For the text-containing cell, return its midpoint in (x, y) coordinate format. 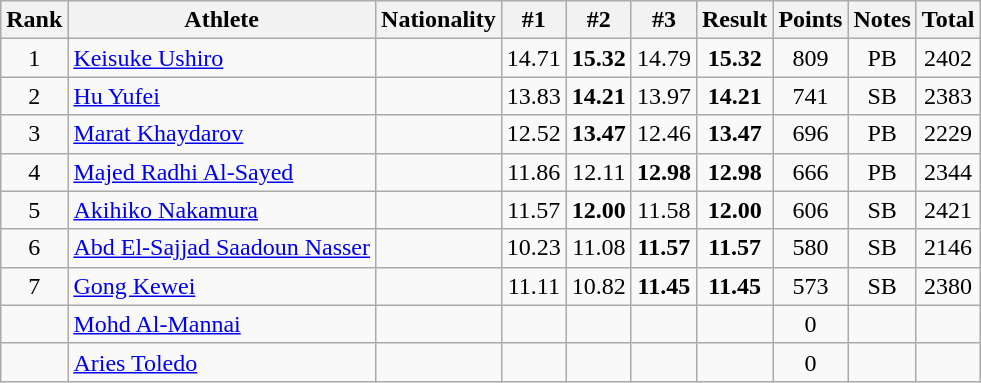
809 (810, 58)
13.97 (664, 96)
11.58 (664, 210)
6 (34, 248)
5 (34, 210)
666 (810, 172)
11.86 (534, 172)
Majed Radhi Al-Sayed (222, 172)
Mohd Al-Mannai (222, 324)
Athlete (222, 20)
11.11 (534, 286)
Abd El-Sajjad Saadoun Nasser (222, 248)
Notes (882, 20)
12.52 (534, 134)
12.11 (598, 172)
Marat Khaydarov (222, 134)
Hu Yufei (222, 96)
Result (734, 20)
Aries Toledo (222, 362)
2146 (948, 248)
11.08 (598, 248)
7 (34, 286)
Points (810, 20)
12.46 (664, 134)
606 (810, 210)
#1 (534, 20)
13.83 (534, 96)
Gong Kewei (222, 286)
2421 (948, 210)
1 (34, 58)
741 (810, 96)
Total (948, 20)
2402 (948, 58)
573 (810, 286)
14.79 (664, 58)
4 (34, 172)
3 (34, 134)
10.23 (534, 248)
Rank (34, 20)
580 (810, 248)
2344 (948, 172)
Akihiko Nakamura (222, 210)
14.71 (534, 58)
2229 (948, 134)
10.82 (598, 286)
Keisuke Ushiro (222, 58)
2 (34, 96)
2383 (948, 96)
Nationality (439, 20)
2380 (948, 286)
#2 (598, 20)
#3 (664, 20)
696 (810, 134)
